Identify which cell holds the provided text, then report its (x, y) central coordinate. 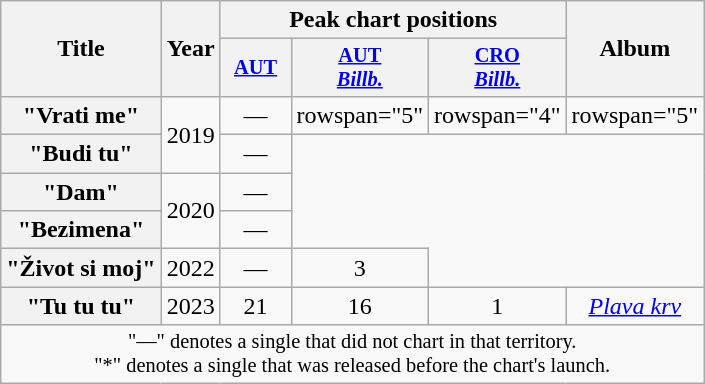
"Život si moj" (81, 268)
2019 (190, 134)
2022 (190, 268)
"—" denotes a single that did not chart in that territory."*" denotes a single that was released before the chart's launch. (352, 354)
Title (81, 49)
"Dam" (81, 192)
Plava krv (635, 306)
1 (498, 306)
"Budi tu" (81, 154)
16 (360, 306)
"Tu tu tu" (81, 306)
2020 (190, 211)
"Bezimena" (81, 230)
2023 (190, 306)
3 (360, 268)
AUT (256, 68)
21 (256, 306)
Peak chart positions (393, 20)
rowspan="4" (498, 115)
Album (635, 49)
"Vrati me" (81, 115)
AUTBillb. (360, 68)
Year (190, 49)
CROBillb. (498, 68)
